Output the [x, y] coordinate of the center of the cell containing the given text.  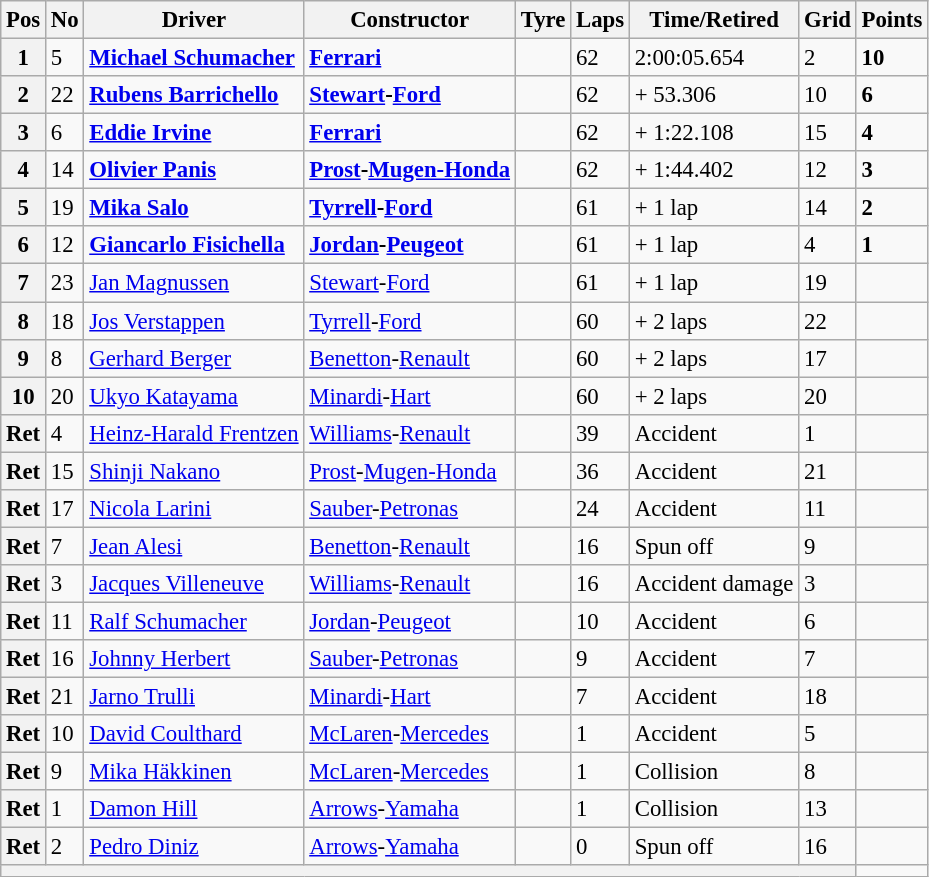
Mika Salo [194, 208]
Nicola Larini [194, 509]
Ukyo Katayama [194, 396]
+ 1:22.108 [714, 133]
Points [892, 20]
23 [65, 283]
Time/Retired [714, 20]
Gerhard Berger [194, 358]
Rubens Barrichello [194, 95]
Olivier Panis [194, 170]
Eddie Irvine [194, 133]
Shinji Nakano [194, 471]
No [65, 20]
24 [600, 509]
Jos Verstappen [194, 321]
2:00:05.654 [714, 58]
Pedro Diniz [194, 847]
Ralf Schumacher [194, 621]
Johnny Herbert [194, 659]
Giancarlo Fisichella [194, 245]
0 [600, 847]
Laps [600, 20]
13 [828, 809]
Pos [24, 20]
Accident damage [714, 584]
39 [600, 433]
Mika Häkkinen [194, 772]
Heinz-Harald Frentzen [194, 433]
Jacques Villeneuve [194, 584]
Jean Alesi [194, 546]
Michael Schumacher [194, 58]
36 [600, 471]
Jarno Trulli [194, 697]
+ 53.306 [714, 95]
Constructor [410, 20]
Tyre [542, 20]
David Coulthard [194, 734]
Driver [194, 20]
+ 1:44.402 [714, 170]
Grid [828, 20]
Damon Hill [194, 809]
Jan Magnussen [194, 283]
